From the cell containing the given text, extract its center point as (X, Y) coordinate. 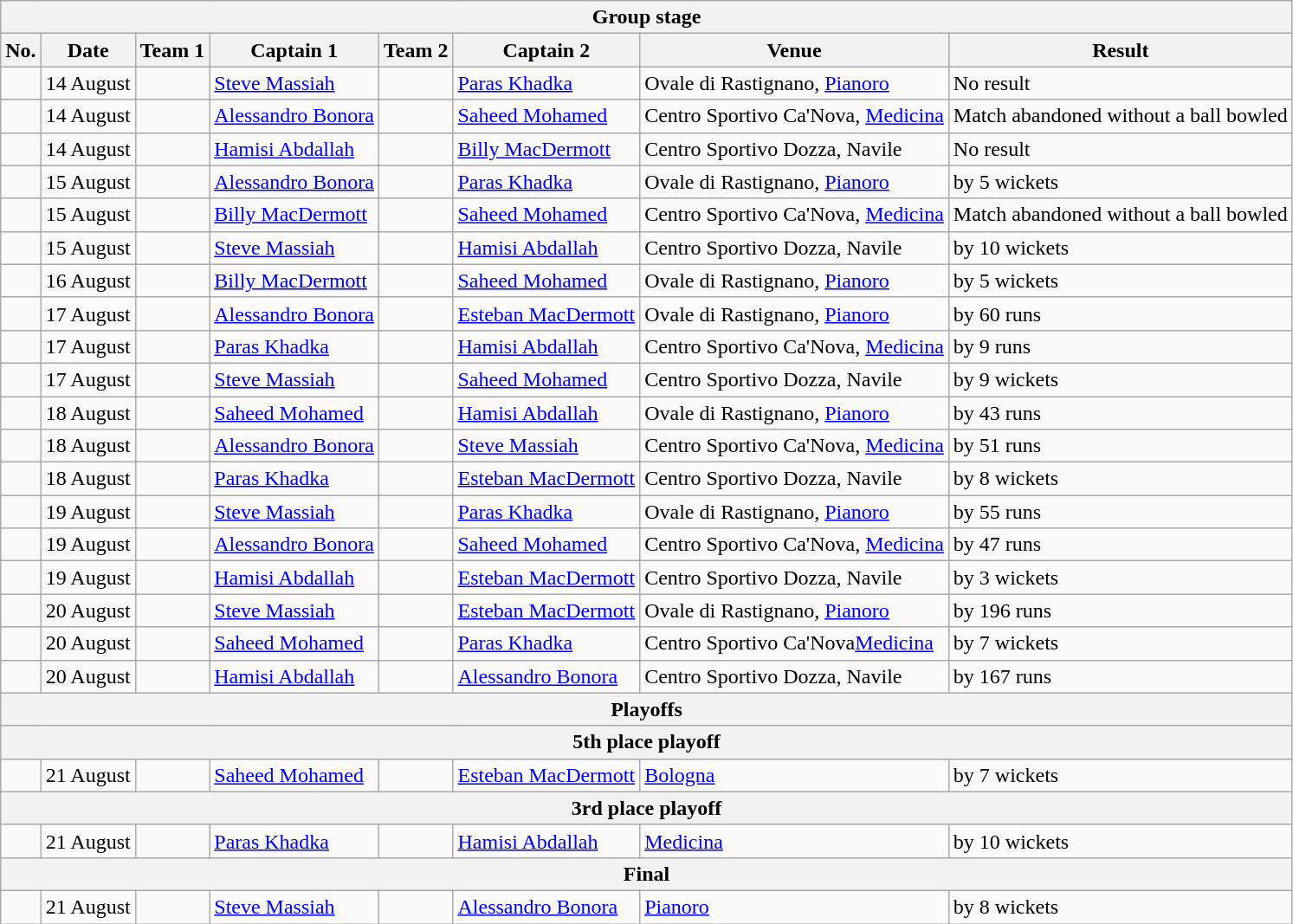
3rd place playoff (647, 808)
by 9 wickets (1121, 379)
by 167 runs (1121, 676)
by 3 wickets (1121, 578)
5th place playoff (647, 742)
by 43 runs (1121, 413)
Group stage (647, 17)
Venue (795, 50)
Team 1 (172, 50)
Captain 1 (294, 50)
Result (1121, 50)
Captain 2 (546, 50)
by 60 runs (1121, 313)
Team 2 (416, 50)
Playoffs (647, 709)
by 196 runs (1121, 611)
by 51 runs (1121, 446)
16 August (88, 281)
by 9 runs (1121, 346)
Medicina (795, 841)
by 55 runs (1121, 512)
Pianoro (795, 907)
Date (88, 50)
Bologna (795, 775)
Final (647, 874)
No. (21, 50)
by 47 runs (1121, 545)
Centro Sportivo Ca'NovaMedicina (795, 643)
